From the cell containing the given text, extract its center point as (x, y) coordinate. 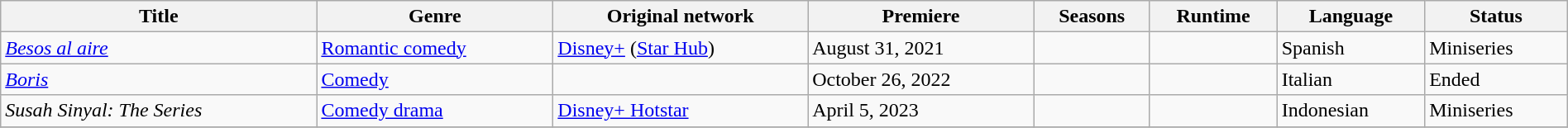
Runtime (1213, 17)
Title (159, 17)
Comedy (435, 79)
Comedy drama (435, 111)
Premiere (921, 17)
April 5, 2023 (921, 111)
Disney+ (Star Hub) (681, 48)
August 31, 2021 (921, 48)
Boris (159, 79)
Spanish (1351, 48)
Susah Sinyal: The Series (159, 111)
October 26, 2022 (921, 79)
Language (1351, 17)
Status (1497, 17)
Italian (1351, 79)
Romantic comedy (435, 48)
Ended (1497, 79)
Indonesian (1351, 111)
Besos al aire (159, 48)
Original network (681, 17)
Seasons (1092, 17)
Disney+ Hotstar (681, 111)
Genre (435, 17)
